Pinpoint the cell where the given text exists, returning its (X, Y) midpoint coordinate. 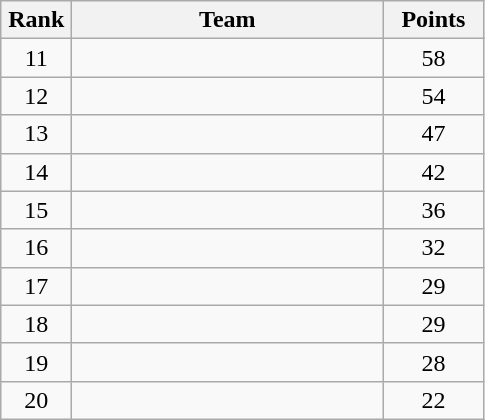
17 (36, 286)
36 (434, 210)
32 (434, 248)
19 (36, 362)
12 (36, 96)
28 (434, 362)
13 (36, 134)
16 (36, 248)
18 (36, 324)
42 (434, 172)
14 (36, 172)
Rank (36, 20)
22 (434, 400)
20 (36, 400)
47 (434, 134)
15 (36, 210)
58 (434, 58)
Team (228, 20)
54 (434, 96)
Points (434, 20)
11 (36, 58)
